Provide the [x, y] coordinate of the cell's center where the given text is located.  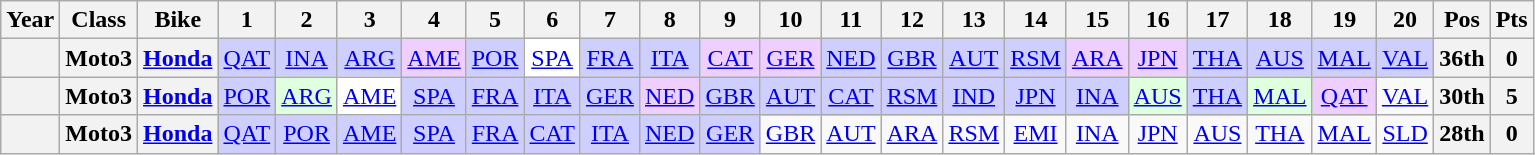
EMI [1036, 134]
14 [1036, 20]
28th [1462, 134]
16 [1158, 20]
11 [851, 20]
19 [1344, 20]
4 [434, 20]
13 [974, 20]
18 [1280, 20]
SLD [1404, 134]
3 [369, 20]
Class [99, 20]
7 [610, 20]
Year [30, 20]
20 [1404, 20]
6 [552, 20]
17 [1217, 20]
30th [1462, 96]
2 [307, 20]
IND [974, 96]
8 [669, 20]
1 [247, 20]
Pts [1512, 20]
Bike [178, 20]
Pos [1462, 20]
15 [1097, 20]
9 [730, 20]
36th [1462, 58]
12 [912, 20]
10 [790, 20]
